Output the (x, y) coordinate of the center of the cell containing the given text.  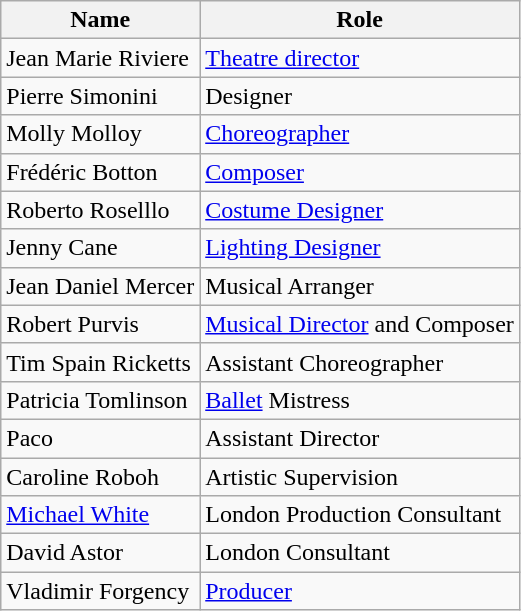
Caroline Roboh (100, 477)
Theatre director (360, 58)
Lighting Designer (360, 248)
Molly Molloy (100, 134)
Artistic Supervision (360, 477)
Role (360, 20)
Pierre Simonini (100, 96)
Producer (360, 591)
Vladimir Forgency (100, 591)
Paco (100, 438)
London Consultant (360, 553)
Assistant Choreographer (360, 362)
Assistant Director (360, 438)
Patricia Tomlinson (100, 400)
Jenny Cane (100, 248)
Costume Designer (360, 210)
Jean Daniel Mercer (100, 286)
Composer (360, 172)
David Astor (100, 553)
Tim Spain Ricketts (100, 362)
Name (100, 20)
Ballet Mistress (360, 400)
Designer (360, 96)
Robert Purvis (100, 324)
Musical Director and Composer (360, 324)
Frédéric Botton (100, 172)
London Production Consultant (360, 515)
Roberto Roselllo (100, 210)
Choreographer (360, 134)
Michael White (100, 515)
Musical Arranger (360, 286)
Jean Marie Riviere (100, 58)
